Return [x, y] of the center of cell containing provided text 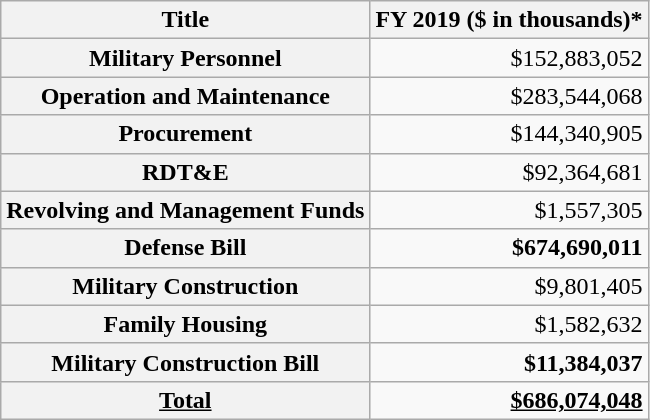
Title [186, 20]
$283,544,068 [509, 96]
$674,690,011 [509, 248]
Military Construction Bill [186, 362]
Military Construction [186, 286]
Revolving and Management Funds [186, 210]
Defense Bill [186, 248]
$11,384,037 [509, 362]
$92,364,681 [509, 172]
Family Housing [186, 324]
Procurement [186, 134]
$1,582,632 [509, 324]
FY 2019 ($ in thousands)* [509, 20]
$1,557,305 [509, 210]
Operation and Maintenance [186, 96]
$9,801,405 [509, 286]
Military Personnel [186, 58]
$144,340,905 [509, 134]
RDT&E [186, 172]
$152,883,052 [509, 58]
$686,074,048 [509, 400]
Total [186, 400]
